Scan for the cell matching the given text and deliver its (X, Y) coordinate at center. 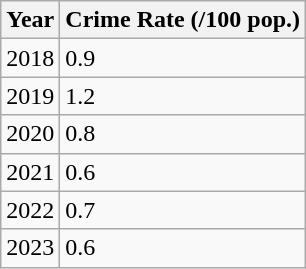
2023 (30, 248)
0.8 (183, 134)
2022 (30, 210)
2021 (30, 172)
1.2 (183, 96)
2020 (30, 134)
0.9 (183, 58)
Year (30, 20)
2018 (30, 58)
Crime Rate (/100 pop.) (183, 20)
2019 (30, 96)
0.7 (183, 210)
